Capture the cell that displays the provided text and extract its [X, Y] central coordinate. 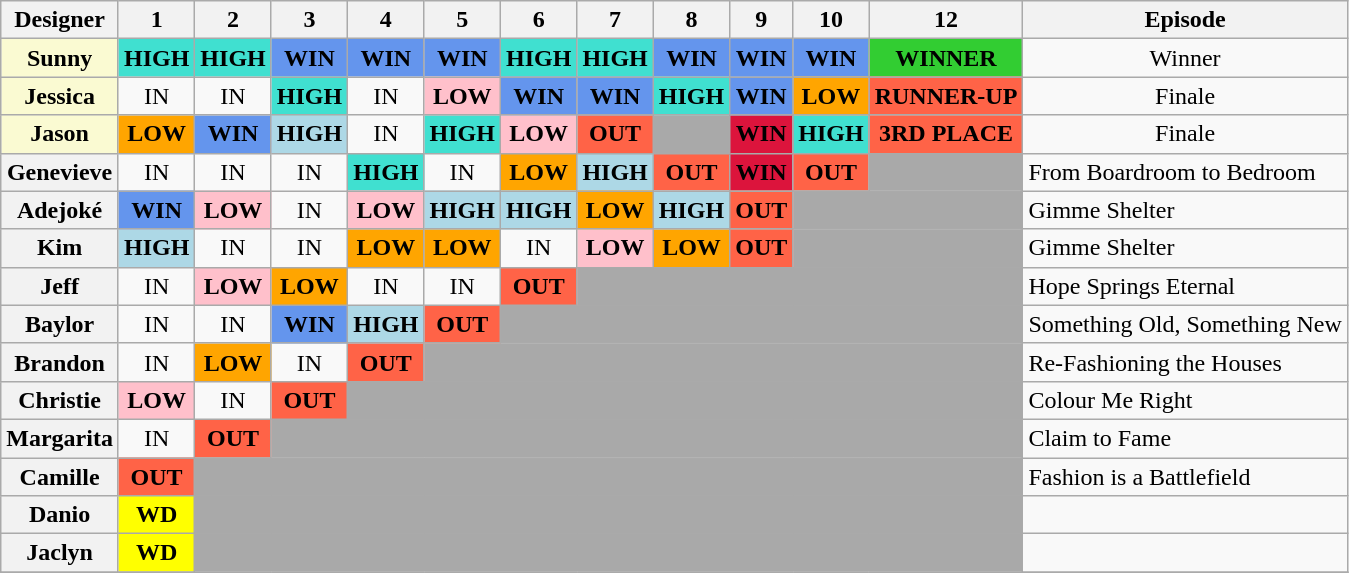
Claim to Fame [1185, 438]
Brandon [60, 362]
3RD PLACE [946, 134]
Kim [60, 248]
7 [615, 20]
Hope Springs Eternal [1185, 286]
9 [762, 20]
RUNNER-UP [946, 96]
4 [386, 20]
5 [462, 20]
10 [831, 20]
Something Old, Something New [1185, 324]
Episode [1185, 20]
Sunny [60, 58]
Jessica [60, 96]
3 [309, 20]
2 [233, 20]
6 [538, 20]
WINNER [946, 58]
8 [691, 20]
Margarita [60, 438]
Jaclyn [60, 553]
Fashion is a Battlefield [1185, 477]
12 [946, 20]
Camille [60, 477]
Genevieve [60, 172]
Danio [60, 515]
Designer [60, 20]
Christie [60, 400]
Adejoké [60, 210]
Baylor [60, 324]
Re-Fashioning the Houses [1185, 362]
Winner [1185, 58]
Jason [60, 134]
1 [156, 20]
Colour Me Right [1185, 400]
Jeff [60, 286]
From Boardroom to Bedroom [1185, 172]
